Capture the cell that displays the provided text and extract its [x, y] central coordinate. 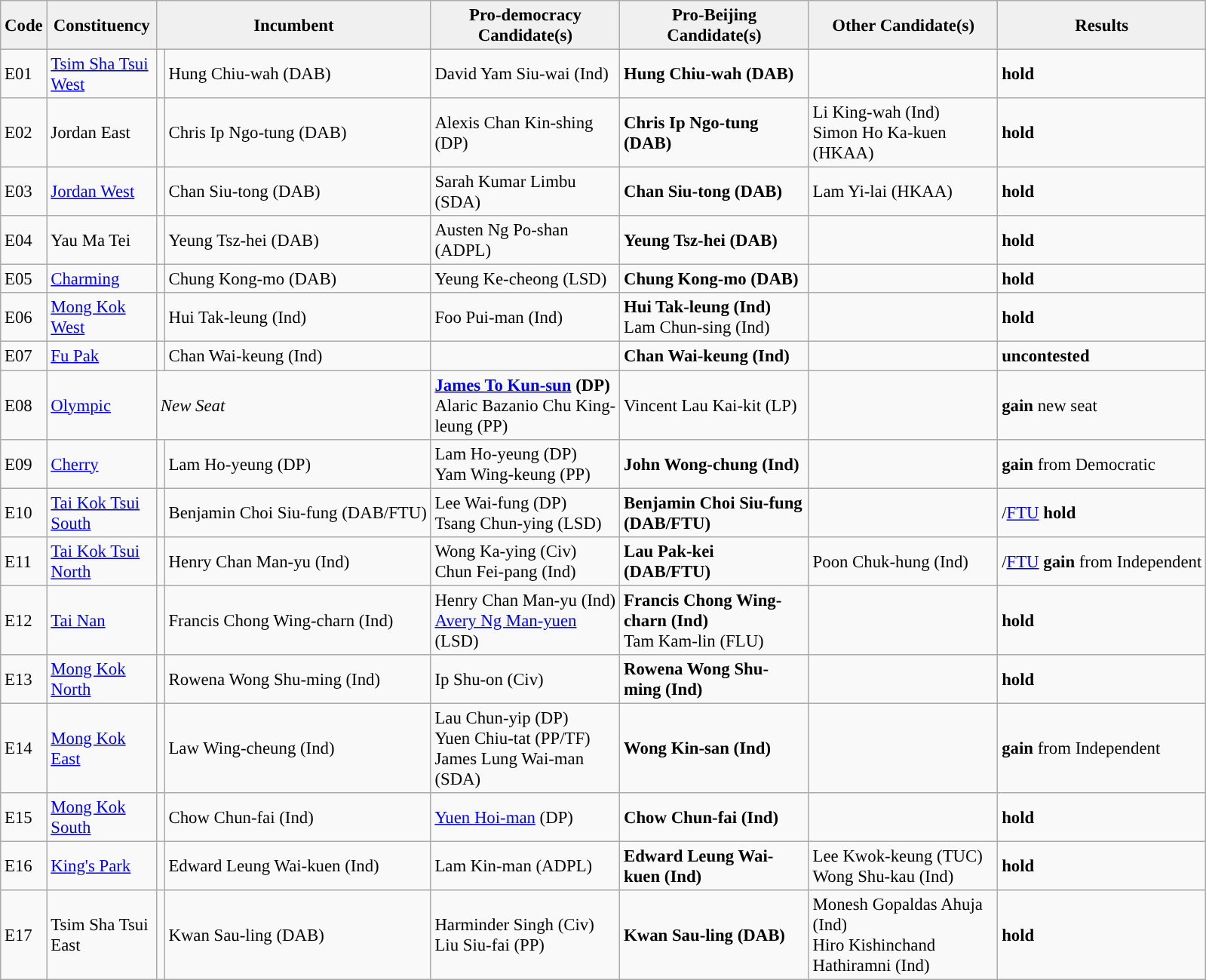
gain from Independent [1102, 748]
Henry Chan Man-yu (Ind)Avery Ng Man-yuen (LSD) [525, 620]
Lau Pak-kei (DAB/FTU) [715, 561]
Yau Ma Tei [102, 240]
Harminder Singh (Civ)Liu Siu-fai (PP) [525, 935]
Francis Chong Wing-charn (Ind) [297, 620]
E05 [24, 279]
Olympic [102, 405]
Tai Nan [102, 620]
E08 [24, 405]
Fu Pak [102, 356]
E10 [24, 513]
Jordan East [102, 133]
Pro-democracy Candidate(s) [525, 26]
E02 [24, 133]
Henry Chan Man-yu (Ind) [297, 561]
Code [24, 26]
gain new seat [1102, 405]
E11 [24, 561]
Constituency [102, 26]
Incumbent [294, 26]
Yuen Hoi-man (DP) [525, 818]
Lam Yi-lai (HKAA) [904, 192]
/FTU gain from Independent [1102, 561]
Francis Chong Wing-charn (Ind)Tam Kam-lin (FLU) [715, 620]
E01 [24, 74]
Mong Kok South [102, 818]
Vincent Lau Kai-kit (LP) [715, 405]
Li King-wah (Ind) Simon Ho Ka-kuen (HKAA) [904, 133]
Hui Tak-leung (Ind)Lam Chun-sing (Ind) [715, 317]
/FTU hold [1102, 513]
E09 [24, 463]
New Seat [294, 405]
Tsim Sha Tsui East [102, 935]
Hui Tak-leung (Ind) [297, 317]
Yeung Ke-cheong (LSD) [525, 279]
Cherry [102, 463]
E12 [24, 620]
Results [1102, 26]
Lam Ho-yeung (DP)Yam Wing-keung (PP) [525, 463]
Monesh Gopaldas Ahuja (Ind) Hiro Kishinchand Hathiramni (Ind) [904, 935]
Charming [102, 279]
E16 [24, 866]
E13 [24, 679]
E07 [24, 356]
Lau Chun-yip (DP)Yuen Chiu-tat (PP/TF)James Lung Wai-man (SDA) [525, 748]
Alexis Chan Kin-shing (DP) [525, 133]
E15 [24, 818]
Austen Ng Po-shan (ADPL) [525, 240]
Tai Kok Tsui South [102, 513]
Wong Kin-san (Ind) [715, 748]
E03 [24, 192]
Mong Kok North [102, 679]
Wong Ka-ying (Civ)Chun Fei-pang (Ind) [525, 561]
Lee Wai-fung (DP)Tsang Chun-ying (LSD) [525, 513]
E06 [24, 317]
E04 [24, 240]
Mong Kok East [102, 748]
James To Kun-sun (DP)Alaric Bazanio Chu King-leung (PP) [525, 405]
Tsim Sha Tsui West [102, 74]
gain from Democratic [1102, 463]
E14 [24, 748]
Mong Kok West [102, 317]
Jordan West [102, 192]
Lam Kin-man (ADPL) [525, 866]
David Yam Siu-wai (Ind) [525, 74]
King's Park [102, 866]
Sarah Kumar Limbu (SDA) [525, 192]
Law Wing-cheung (Ind) [297, 748]
E17 [24, 935]
Foo Pui-man (Ind) [525, 317]
Ip Shu-on (Civ) [525, 679]
Poon Chuk-hung (Ind) [904, 561]
uncontested [1102, 356]
Other Candidate(s) [904, 26]
Lee Kwok-keung (TUC)Wong Shu-kau (Ind) [904, 866]
Pro-Beijing Candidate(s) [715, 26]
John Wong-chung (Ind) [715, 463]
Lam Ho-yeung (DP) [297, 463]
Tai Kok Tsui North [102, 561]
